Search for the cell housing the specified text and yield its (x, y) center coordinate. 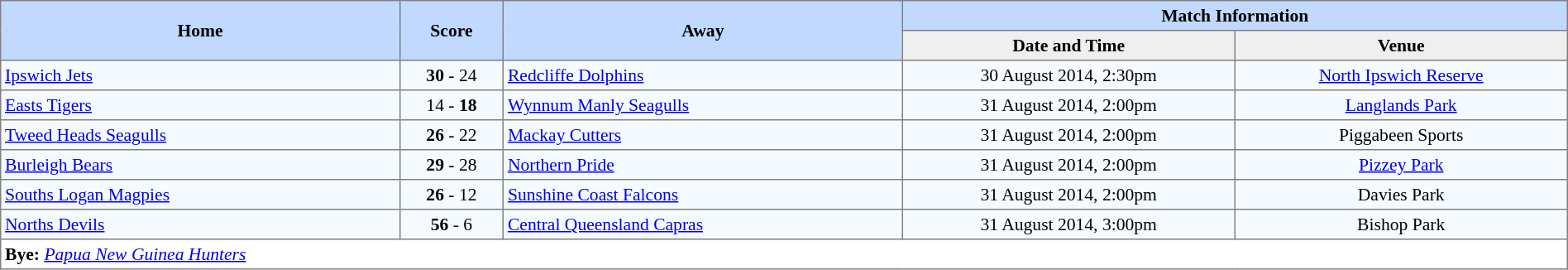
14 - 18 (452, 105)
Davies Park (1401, 195)
30 - 24 (452, 75)
Easts Tigers (200, 105)
Sunshine Coast Falcons (703, 195)
30 August 2014, 2:30pm (1068, 75)
Burleigh Bears (200, 165)
Venue (1401, 46)
31 August 2014, 3:00pm (1068, 224)
North Ipswich Reserve (1401, 75)
Wynnum Manly Seagulls (703, 105)
Norths Devils (200, 224)
29 - 28 (452, 165)
26 - 22 (452, 135)
Score (452, 31)
Souths Logan Magpies (200, 195)
Home (200, 31)
Piggabeen Sports (1401, 135)
Redcliffe Dolphins (703, 75)
Ipswich Jets (200, 75)
Date and Time (1068, 46)
Away (703, 31)
Pizzey Park (1401, 165)
Bye: Papua New Guinea Hunters (784, 254)
Northern Pride (703, 165)
Bishop Park (1401, 224)
Langlands Park (1401, 105)
Mackay Cutters (703, 135)
26 - 12 (452, 195)
Match Information (1235, 16)
Central Queensland Capras (703, 224)
56 - 6 (452, 224)
Tweed Heads Seagulls (200, 135)
